Scan for the cell matching the given text and deliver its (x, y) coordinate at center. 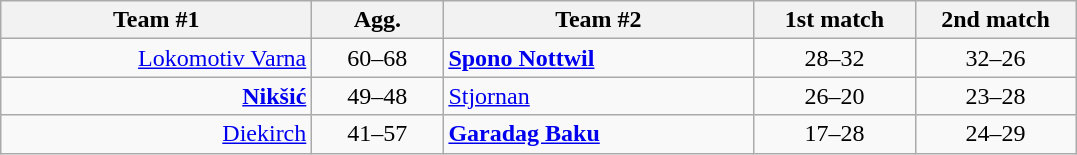
Nikšić (156, 96)
2nd match (996, 20)
24–29 (996, 134)
1st match (834, 20)
Agg. (378, 20)
49–48 (378, 96)
23–28 (996, 96)
17–28 (834, 134)
60–68 (378, 58)
Team #1 (156, 20)
Garadag Baku (598, 134)
32–26 (996, 58)
Spono Nottwil (598, 58)
Diekirch (156, 134)
Team #2 (598, 20)
26–20 (834, 96)
41–57 (378, 134)
28–32 (834, 58)
Stjornan (598, 96)
Lokomotiv Varna (156, 58)
